From the cell containing the given text, extract its center point as [x, y] coordinate. 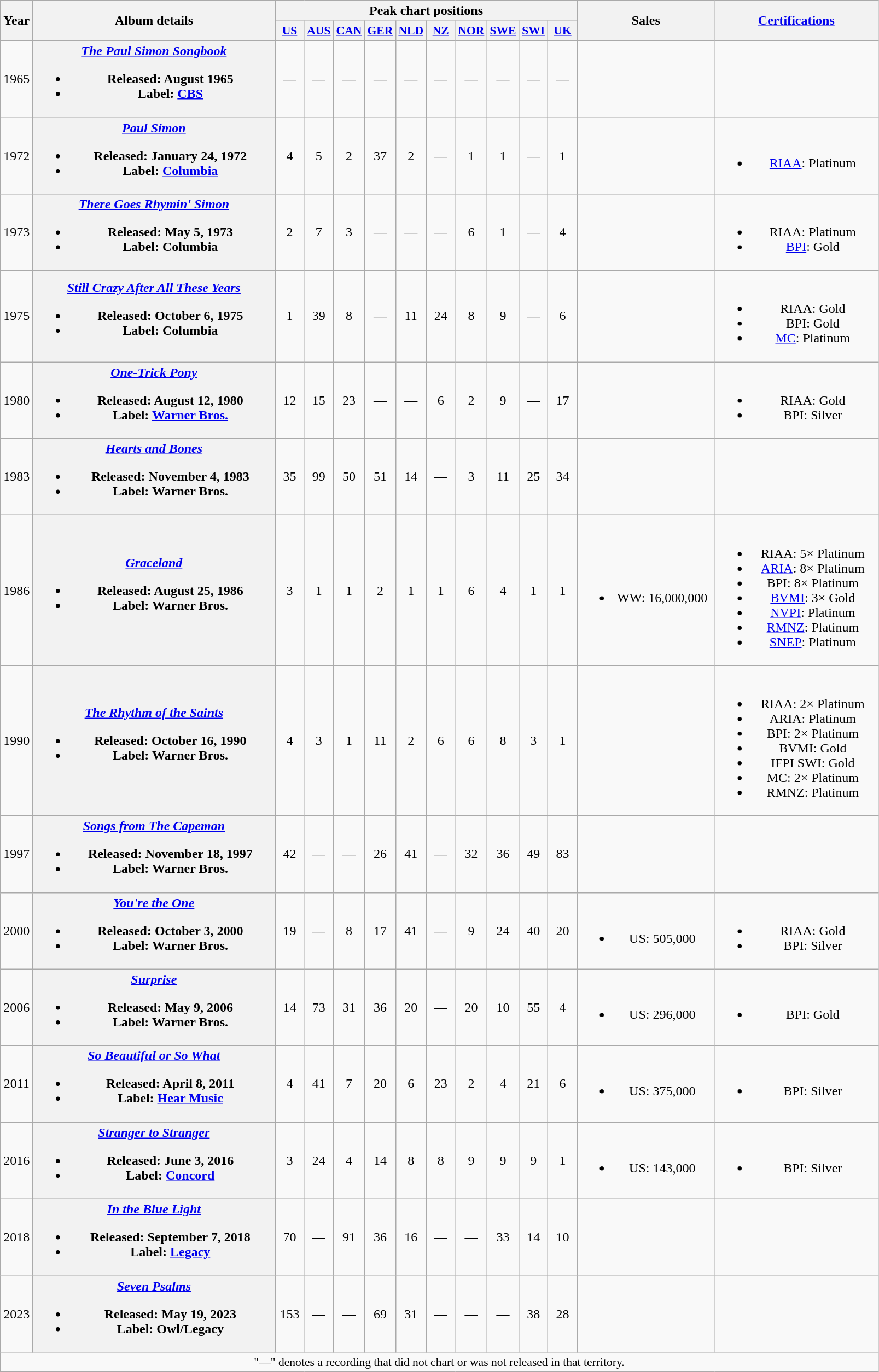
39 [318, 316]
28 [562, 1313]
NZ [441, 31]
US: 143,000 [645, 1160]
Album details [154, 21]
GER [380, 31]
Still Crazy After All These YearsReleased: October 6, 1975Label: Columbia [154, 316]
2006 [16, 1007]
GracelandReleased: August 25, 1986Label: Warner Bros. [154, 591]
37 [380, 155]
69 [380, 1313]
153 [290, 1313]
There Goes Rhymin' SimonReleased: May 5, 1973Label: Columbia [154, 232]
1965 [16, 79]
The Paul Simon SongbookReleased: August 1965Label: CBS [154, 79]
Sales [645, 21]
NOR [471, 31]
1990 [16, 740]
RIAA: 2× PlatinumARIA: PlatinumBPI: 2× PlatinumBVMI: GoldIFPI SWI: GoldMC: 2× PlatinumRMNZ: Platinum [796, 740]
RIAA: 5× PlatinumARIA: 8× PlatinumBPI: 8× PlatinumBVMI: 3× GoldNVPI: PlatinumRMNZ: PlatinumSNEP: Platinum [796, 591]
"—" denotes a recording that did not chart or was not released in that territory. [440, 1362]
1980 [16, 400]
25 [534, 477]
Songs from The CapemanReleased: November 18, 1997Label: Warner Bros. [154, 854]
RIAA: PlatinumBPI: Gold [796, 232]
One-Trick PonyReleased: August 12, 1980Label: Warner Bros. [154, 400]
1972 [16, 155]
40 [534, 931]
BPI: Gold [796, 1007]
You're the OneReleased: October 3, 2000Label: Warner Bros. [154, 931]
42 [290, 854]
1997 [16, 854]
NLD [411, 31]
Seven PsalmsReleased: May 19, 2023Label: Owl/Legacy [154, 1313]
91 [349, 1237]
UK [562, 31]
51 [380, 477]
WW: 16,000,000 [645, 591]
70 [290, 1237]
2011 [16, 1084]
1986 [16, 591]
2023 [16, 1313]
55 [534, 1007]
Certifications [796, 21]
US: 296,000 [645, 1007]
RIAA: Platinum [796, 155]
2018 [16, 1237]
CAN [349, 31]
So Beautiful or So WhatReleased: April 8, 2011Label: Hear Music [154, 1084]
16 [411, 1237]
Hearts and BonesReleased: November 4, 1983Label: Warner Bros. [154, 477]
SurpriseReleased: May 9, 2006Label: Warner Bros. [154, 1007]
21 [534, 1084]
12 [290, 400]
2000 [16, 931]
50 [349, 477]
5 [318, 155]
1973 [16, 232]
33 [503, 1237]
32 [471, 854]
83 [562, 854]
SWE [503, 31]
1983 [16, 477]
1975 [16, 316]
US [290, 31]
Paul SimonReleased: January 24, 1972Label: Columbia [154, 155]
2016 [16, 1160]
15 [318, 400]
Stranger to StrangerReleased: June 3, 2016Label: Concord [154, 1160]
19 [290, 931]
Year [16, 21]
In the Blue LightReleased: September 7, 2018Label: Legacy [154, 1237]
Peak chart positions [426, 11]
US: 375,000 [645, 1084]
US: 505,000 [645, 931]
49 [534, 854]
38 [534, 1313]
73 [318, 1007]
AUS [318, 31]
26 [380, 854]
RIAA: GoldBPI: GoldMC: Platinum [796, 316]
The Rhythm of the SaintsReleased: October 16, 1990Label: Warner Bros. [154, 740]
SWI [534, 31]
35 [290, 477]
34 [562, 477]
99 [318, 477]
